Provide the [x, y] coordinate of the cell's center where the given text is located.  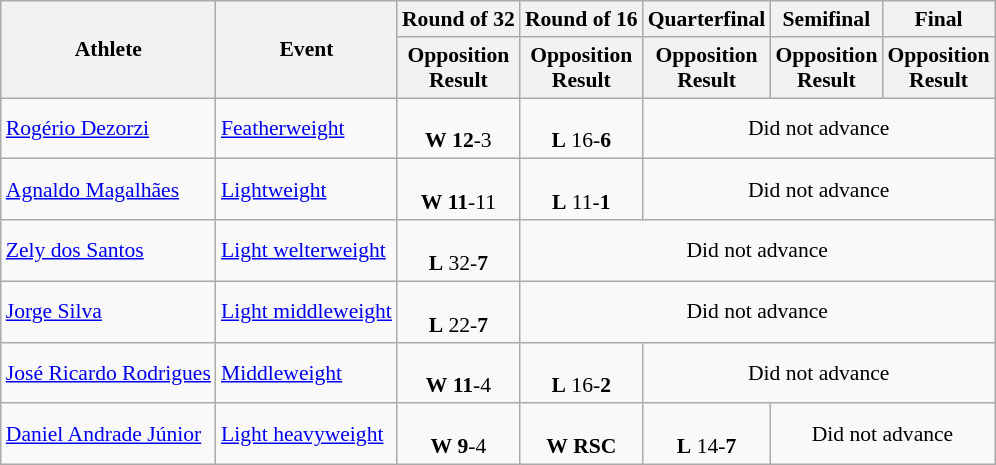
L 16-2 [582, 372]
Light welterweight [306, 250]
Light middleweight [306, 312]
L 22-7 [458, 312]
L 14-7 [707, 434]
W 9-4 [458, 434]
Round of 32 [458, 19]
Featherweight [306, 128]
Daniel Andrade Júnior [108, 434]
Agnaldo Magalhães [108, 190]
Rogério Dezorzi [108, 128]
Final [938, 19]
L 32-7 [458, 250]
Semifinal [826, 19]
Round of 16 [582, 19]
W RSC [582, 434]
Light heavyweight [306, 434]
L 11-1 [582, 190]
Quarterfinal [707, 19]
W 11-11 [458, 190]
Jorge Silva [108, 312]
W 12-3 [458, 128]
José Ricardo Rodrigues [108, 372]
W 11-4 [458, 372]
L 16-6 [582, 128]
Middleweight [306, 372]
Lightweight [306, 190]
Event [306, 50]
Athlete [108, 50]
Zely dos Santos [108, 250]
